Output the [x, y] coordinate of the center of the cell containing the given text.  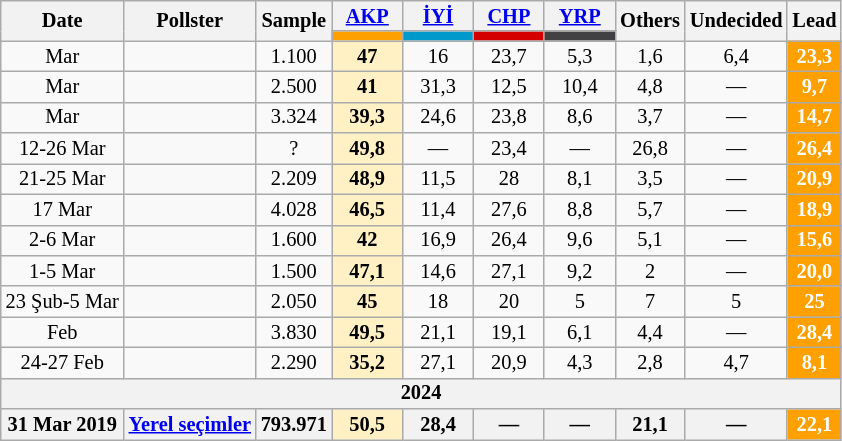
İYİ [438, 16]
10,4 [580, 86]
47 [368, 56]
1-5 Mar [62, 270]
Undecided [736, 20]
16 [438, 56]
23,7 [508, 56]
6,1 [580, 332]
5,1 [650, 240]
4,8 [650, 86]
48,9 [368, 178]
4,3 [580, 362]
9,7 [814, 86]
50,5 [368, 424]
35,2 [368, 362]
AKP [368, 16]
27,6 [508, 210]
41 [368, 86]
49,5 [368, 332]
1.600 [294, 240]
24,6 [438, 118]
8,8 [580, 210]
23 Şub-5 Mar [62, 302]
23,3 [814, 56]
23,4 [508, 148]
9,6 [580, 240]
14,7 [814, 118]
Feb [62, 332]
31,3 [438, 86]
1.500 [294, 270]
6,4 [736, 56]
17 Mar [62, 210]
2.050 [294, 302]
19,1 [508, 332]
26,8 [650, 148]
39,3 [368, 118]
25 [814, 302]
11,4 [438, 210]
14,6 [438, 270]
1,6 [650, 56]
2024 [422, 394]
47,1 [368, 270]
46,5 [368, 210]
12-26 Mar [62, 148]
5,7 [650, 210]
21-25 Mar [62, 178]
45 [368, 302]
2-6 Mar [62, 240]
3,5 [650, 178]
3,7 [650, 118]
793.971 [294, 424]
2 [650, 270]
2.500 [294, 86]
23,8 [508, 118]
2,8 [650, 362]
5,3 [580, 56]
49,8 [368, 148]
Sample [294, 20]
Date [62, 20]
3.830 [294, 332]
22,1 [814, 424]
7 [650, 302]
15,6 [814, 240]
31 Mar 2019 [62, 424]
42 [368, 240]
2.209 [294, 178]
28 [508, 178]
4.028 [294, 210]
11,5 [438, 178]
YRP [580, 16]
Pollster [190, 20]
4,4 [650, 332]
16,9 [438, 240]
2.290 [294, 362]
9,2 [580, 270]
CHP [508, 16]
12,5 [508, 86]
? [294, 148]
Yerel seçimler [190, 424]
24-27 Feb [62, 362]
Others [650, 20]
4,7 [736, 362]
18,9 [814, 210]
3.324 [294, 118]
20,0 [814, 270]
Lead [814, 20]
1.100 [294, 56]
18 [438, 302]
8,6 [580, 118]
20 [508, 302]
